Locate the cell with the specified text and output its (X, Y) center coordinate. 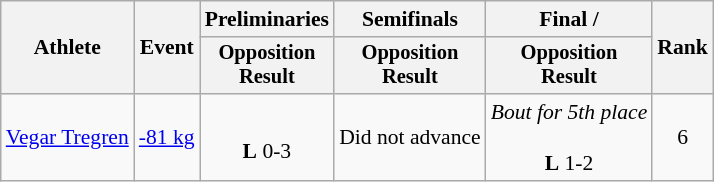
Bout for 5th placeL 1-2 (570, 138)
L 0-3 (267, 138)
Final / (570, 19)
Preliminaries (267, 19)
Event (167, 48)
6 (682, 138)
Vegar Tregren (68, 138)
Semifinals (410, 19)
Did not advance (410, 138)
Rank (682, 48)
Athlete (68, 48)
-81 kg (167, 138)
